Identify which cell holds the provided text, then report its [x, y] central coordinate. 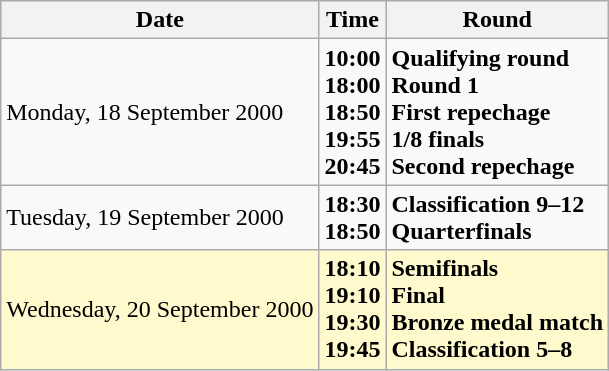
10:0018:0018:5019:5520:45 [352, 112]
Classification 9–12Quarterfinals [498, 218]
18:3018:50 [352, 218]
Wednesday, 20 September 2000 [160, 310]
Qualifying roundRound 1First repechage1/8 finalsSecond repechage [498, 112]
Time [352, 20]
18:1019:1019:3019:45 [352, 310]
Round [498, 20]
Monday, 18 September 2000 [160, 112]
Date [160, 20]
SemifinalsFinalBronze medal matchClassification 5–8 [498, 310]
Tuesday, 19 September 2000 [160, 218]
